Pinpoint the cell where the given text exists, returning its [x, y] midpoint coordinate. 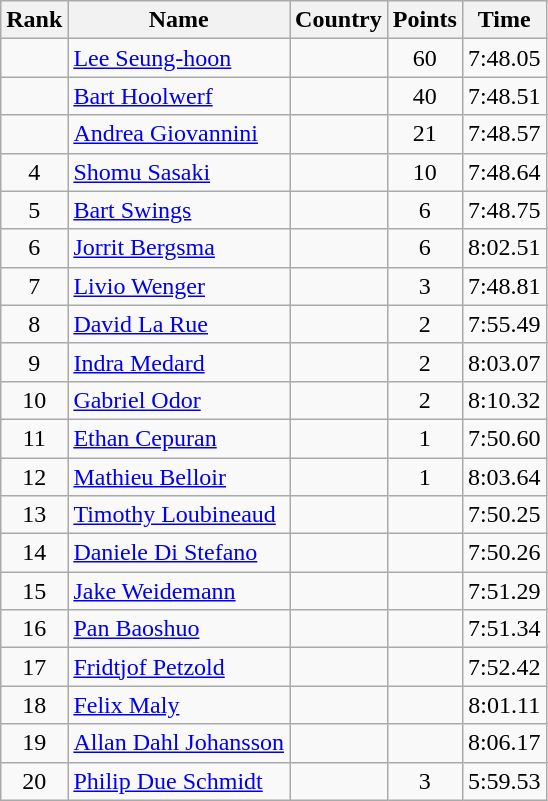
Jake Weidemann [179, 591]
7:48.57 [504, 134]
13 [34, 515]
4 [34, 172]
Felix Maly [179, 705]
Bart Swings [179, 210]
7:55.49 [504, 324]
Country [339, 20]
60 [424, 58]
15 [34, 591]
Ethan Cepuran [179, 438]
11 [34, 438]
Daniele Di Stefano [179, 553]
Pan Baoshuo [179, 629]
8:03.07 [504, 362]
8 [34, 324]
7:50.60 [504, 438]
Andrea Giovannini [179, 134]
5 [34, 210]
7:51.29 [504, 591]
David La Rue [179, 324]
7:52.42 [504, 667]
Lee Seung-hoon [179, 58]
7:48.51 [504, 96]
20 [34, 781]
8:01.11 [504, 705]
Livio Wenger [179, 286]
7:50.26 [504, 553]
7 [34, 286]
7:48.64 [504, 172]
18 [34, 705]
40 [424, 96]
9 [34, 362]
5:59.53 [504, 781]
Name [179, 20]
Philip Due Schmidt [179, 781]
Shomu Sasaki [179, 172]
12 [34, 477]
7:50.25 [504, 515]
14 [34, 553]
Indra Medard [179, 362]
Points [424, 20]
Timothy Loubineaud [179, 515]
Gabriel Odor [179, 400]
8:06.17 [504, 743]
Jorrit Bergsma [179, 248]
8:02.51 [504, 248]
7:48.81 [504, 286]
8:10.32 [504, 400]
Fridtjof Petzold [179, 667]
7:51.34 [504, 629]
Bart Hoolwerf [179, 96]
7:48.75 [504, 210]
16 [34, 629]
7:48.05 [504, 58]
19 [34, 743]
8:03.64 [504, 477]
17 [34, 667]
Time [504, 20]
Allan Dahl Johansson [179, 743]
Mathieu Belloir [179, 477]
21 [424, 134]
Rank [34, 20]
